Capture the cell that displays the provided text and extract its (x, y) central coordinate. 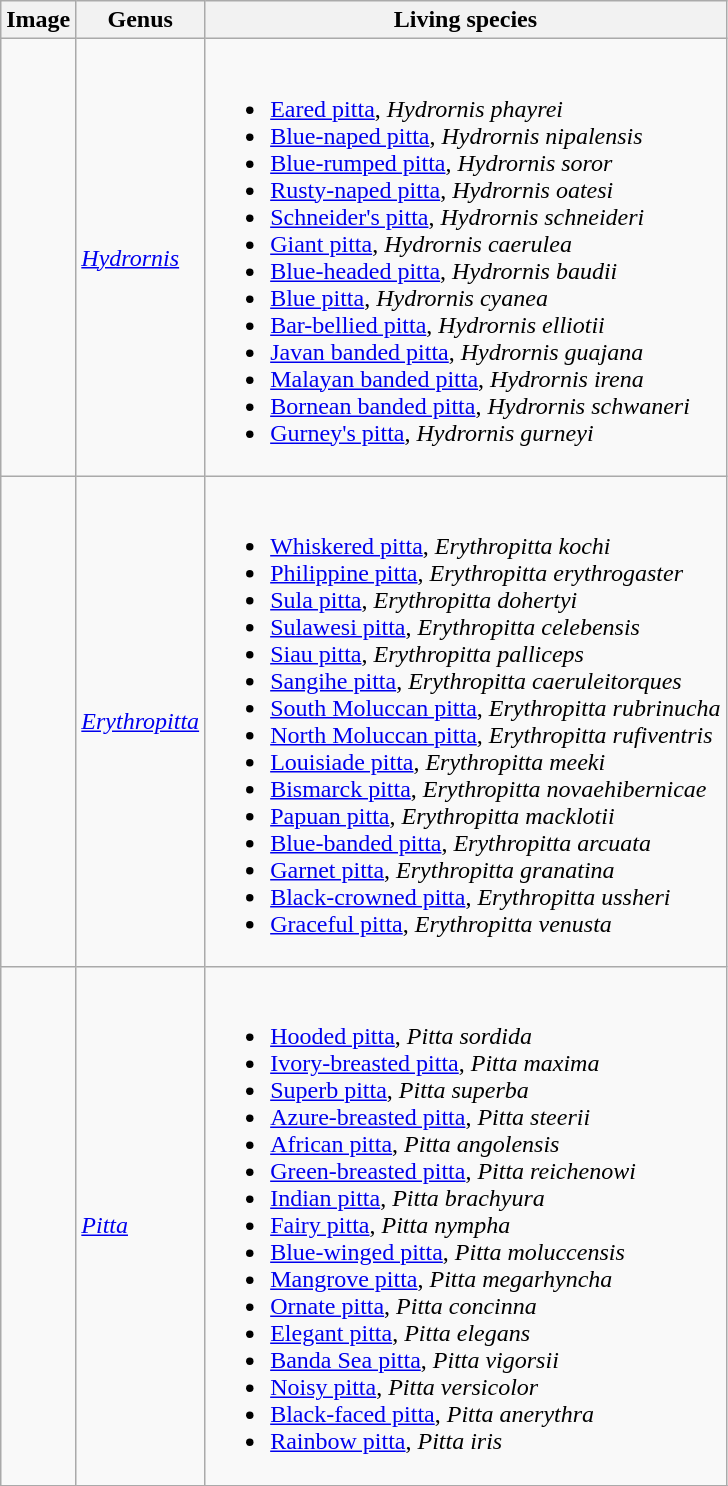
Genus (140, 20)
Living species (466, 20)
Image (38, 20)
Hydrornis (140, 258)
Pitta (140, 1226)
Erythropitta (140, 722)
